Pinpoint the cell where the given text exists, returning its [x, y] midpoint coordinate. 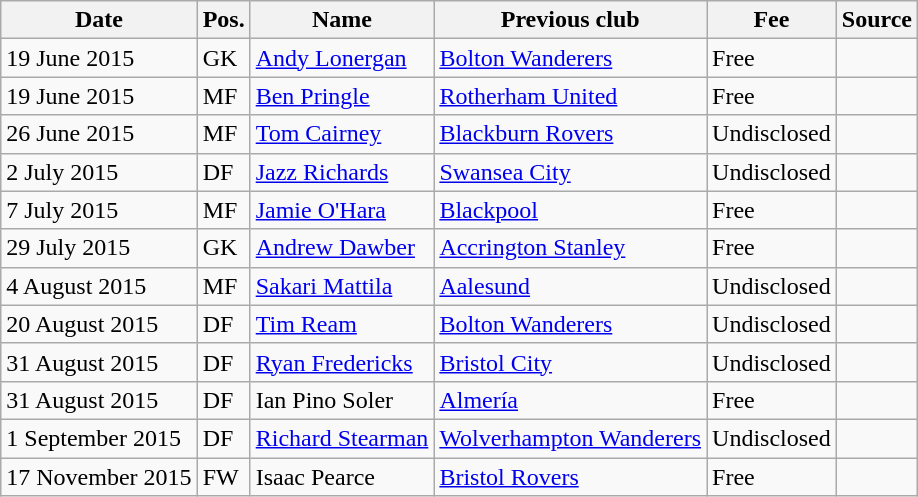
20 August 2015 [99, 324]
Swansea City [570, 172]
FW [224, 477]
17 November 2015 [99, 477]
Date [99, 20]
Almería [570, 400]
Ben Pringle [342, 96]
1 September 2015 [99, 438]
29 July 2015 [99, 248]
2 July 2015 [99, 172]
Isaac Pearce [342, 477]
Richard Stearman [342, 438]
Fee [772, 20]
Blackpool [570, 210]
Name [342, 20]
4 August 2015 [99, 286]
Accrington Stanley [570, 248]
Rotherham United [570, 96]
Ian Pino Soler [342, 400]
Andrew Dawber [342, 248]
Blackburn Rovers [570, 134]
Bristol Rovers [570, 477]
Jazz Richards [342, 172]
7 July 2015 [99, 210]
Jamie O'Hara [342, 210]
Source [876, 20]
26 June 2015 [99, 134]
Wolverhampton Wanderers [570, 438]
Pos. [224, 20]
Aalesund [570, 286]
Ryan Fredericks [342, 362]
Tom Cairney [342, 134]
Andy Lonergan [342, 58]
Tim Ream [342, 324]
Bristol City [570, 362]
Previous club [570, 20]
Sakari Mattila [342, 286]
